Return [x, y] of the center of cell containing provided text 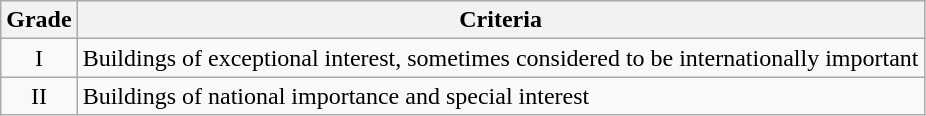
Criteria [500, 20]
II [39, 96]
I [39, 58]
Grade [39, 20]
Buildings of national importance and special interest [500, 96]
Buildings of exceptional interest, sometimes considered to be internationally important [500, 58]
